Provide the (x, y) coordinate of the cell's center where the given text is located.  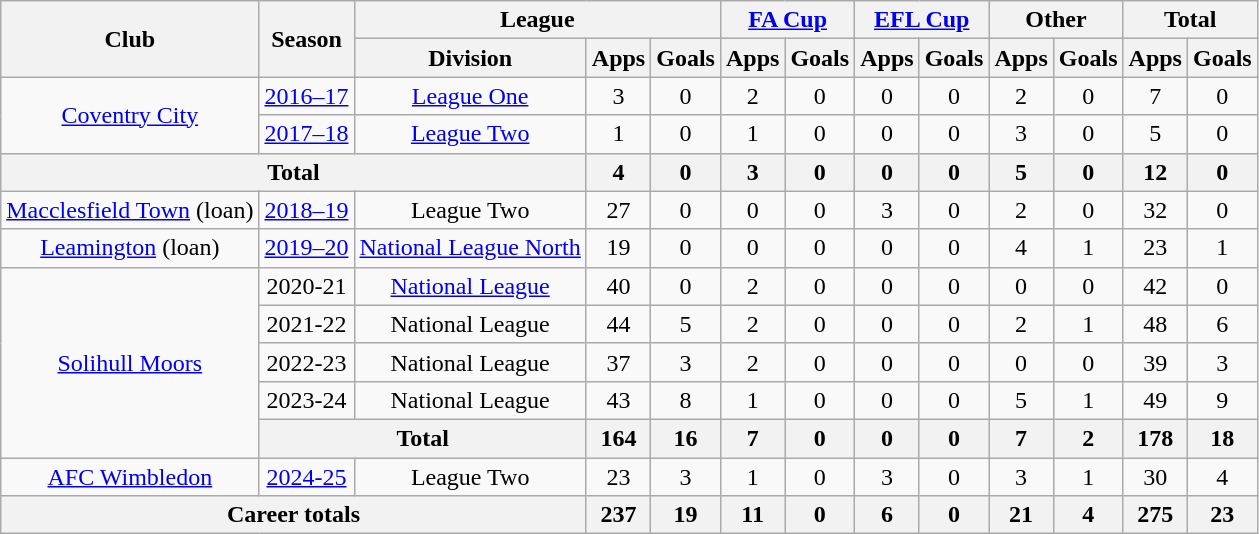
EFL Cup (922, 20)
275 (1155, 515)
2019–20 (306, 248)
Other (1056, 20)
43 (618, 400)
164 (618, 438)
27 (618, 210)
Leamington (loan) (130, 248)
Coventry City (130, 115)
8 (686, 400)
12 (1155, 172)
2024-25 (306, 477)
30 (1155, 477)
18 (1222, 438)
42 (1155, 286)
2020-21 (306, 286)
237 (618, 515)
21 (1021, 515)
178 (1155, 438)
AFC Wimbledon (130, 477)
48 (1155, 324)
44 (618, 324)
Club (130, 39)
16 (686, 438)
9 (1222, 400)
League One (470, 96)
League (537, 20)
Season (306, 39)
49 (1155, 400)
Solihull Moors (130, 362)
2018–19 (306, 210)
2023-24 (306, 400)
37 (618, 362)
2021-22 (306, 324)
Career totals (294, 515)
32 (1155, 210)
11 (752, 515)
Division (470, 58)
2022-23 (306, 362)
FA Cup (787, 20)
2016–17 (306, 96)
Macclesfield Town (loan) (130, 210)
39 (1155, 362)
National League North (470, 248)
40 (618, 286)
2017–18 (306, 134)
